Provide the (X, Y) coordinate of the cell's center where the given text is located.  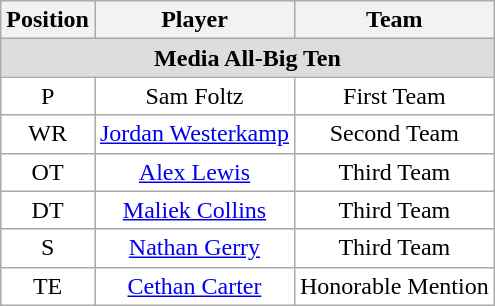
Cethan Carter (194, 286)
Sam Foltz (194, 96)
Maliek Collins (194, 210)
Second Team (394, 134)
P (48, 96)
OT (48, 172)
Position (48, 20)
Player (194, 20)
Nathan Gerry (194, 248)
DT (48, 210)
TE (48, 286)
WR (48, 134)
Honorable Mention (394, 286)
Alex Lewis (194, 172)
First Team (394, 96)
Media All-Big Ten (248, 58)
Team (394, 20)
Jordan Westerkamp (194, 134)
S (48, 248)
